Search for the cell housing the specified text and yield its (x, y) center coordinate. 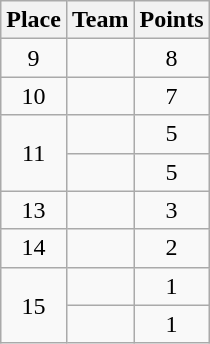
Team (100, 20)
11 (34, 153)
Place (34, 20)
10 (34, 96)
15 (34, 305)
9 (34, 58)
8 (172, 58)
2 (172, 248)
14 (34, 248)
3 (172, 210)
7 (172, 96)
Points (172, 20)
13 (34, 210)
